Locate the cell with the specified text and output its [X, Y] center coordinate. 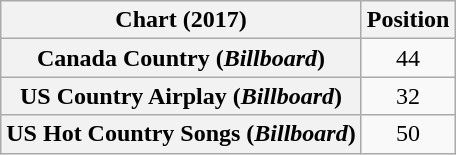
32 [408, 96]
44 [408, 58]
US Hot Country Songs (Billboard) [181, 134]
50 [408, 134]
Position [408, 20]
Canada Country (Billboard) [181, 58]
US Country Airplay (Billboard) [181, 96]
Chart (2017) [181, 20]
